Capture the cell that displays the provided text and extract its (x, y) central coordinate. 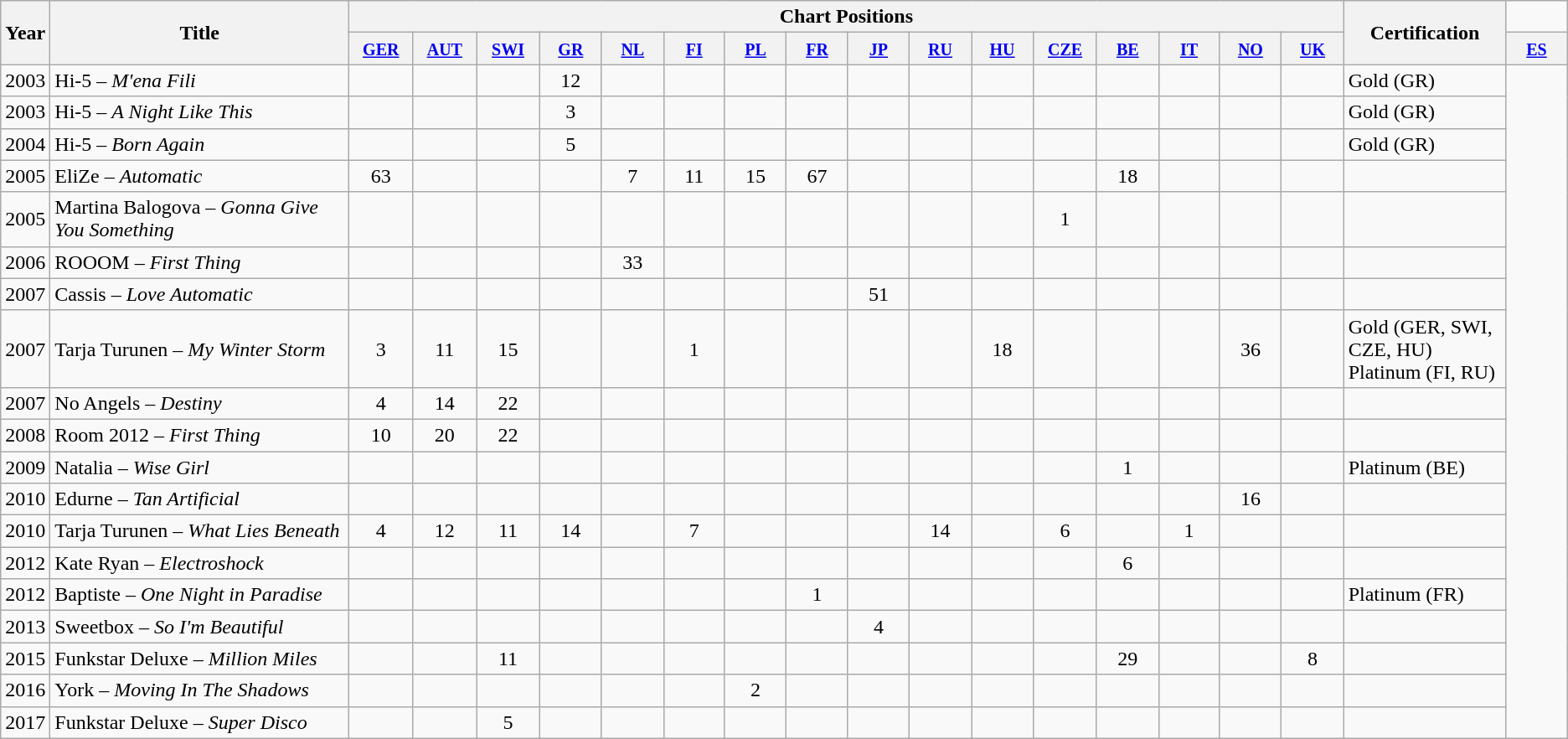
Natalia – Wise Girl (199, 467)
GR (570, 49)
No Angels – Destiny (199, 403)
2015 (25, 659)
20 (445, 435)
Year (25, 33)
36 (1251, 349)
FI (694, 49)
RU (941, 49)
IT (1189, 49)
Cassis – Love Automatic (199, 294)
51 (878, 294)
Title (199, 33)
2006 (25, 262)
Platinum (BE) (1425, 467)
Hi-5 – M'ena Fili (199, 80)
EliZe – Automatic (199, 176)
2017 (25, 722)
16 (1251, 499)
BE (1127, 49)
2 (756, 690)
AUT (445, 49)
29 (1127, 659)
Edurne – Tan Artificial (199, 499)
ES (1536, 49)
FR (818, 49)
Hi-5 – Born Again (199, 144)
Tarja Turunen – What Lies Beneath (199, 531)
HU (1003, 49)
Baptiste – One Night in Paradise (199, 595)
York – Moving In The Shadows (199, 690)
2004 (25, 144)
10 (381, 435)
Platinum (FR) (1425, 595)
2016 (25, 690)
NO (1251, 49)
NL (632, 49)
33 (632, 262)
CZE (1065, 49)
2013 (25, 627)
Funkstar Deluxe – Super Disco (199, 722)
Kate Ryan – Electroshock (199, 563)
Gold (GER, SWI, CZE, HU) Platinum (FI, RU) (1425, 349)
PL (756, 49)
Chart Positions (846, 17)
Tarja Turunen – My Winter Storm (199, 349)
Sweetbox – So I'm Beautiful (199, 627)
2008 (25, 435)
UK (1313, 49)
Funkstar Deluxe – Million Miles (199, 659)
Room 2012 – First Thing (199, 435)
Certification (1425, 33)
GER (381, 49)
SWI (508, 49)
67 (818, 176)
Martina Balogova – Gonna Give You Something (199, 220)
2009 (25, 467)
JP (878, 49)
ROOOM – First Thing (199, 262)
63 (381, 176)
8 (1313, 659)
Hi-5 – A Night Like This (199, 112)
